Identify which cell holds the provided text, then report its [x, y] central coordinate. 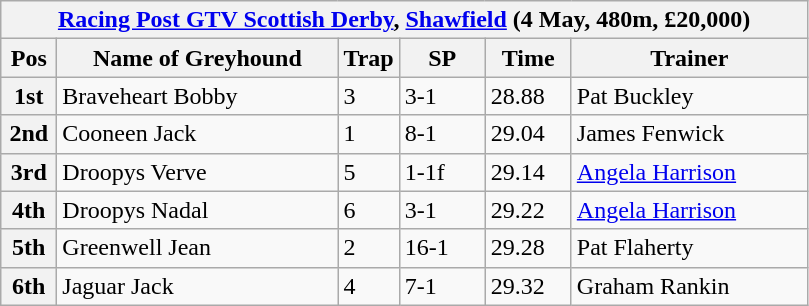
7-1 [442, 286]
Time [528, 58]
2 [368, 248]
1st [29, 96]
Pos [29, 58]
29.04 [528, 134]
6th [29, 286]
29.32 [528, 286]
Droopys Verve [198, 172]
Cooneen Jack [198, 134]
Braveheart Bobby [198, 96]
Pat Flaherty [689, 248]
1-1f [442, 172]
6 [368, 210]
Greenwell Jean [198, 248]
Jaguar Jack [198, 286]
Graham Rankin [689, 286]
Racing Post GTV Scottish Derby, Shawfield (4 May, 480m, £20,000) [404, 20]
Pat Buckley [689, 96]
Trap [368, 58]
3 [368, 96]
5th [29, 248]
16-1 [442, 248]
3rd [29, 172]
4th [29, 210]
5 [368, 172]
Name of Greyhound [198, 58]
James Fenwick [689, 134]
29.28 [528, 248]
29.22 [528, 210]
Trainer [689, 58]
1 [368, 134]
8-1 [442, 134]
Droopys Nadal [198, 210]
2nd [29, 134]
4 [368, 286]
29.14 [528, 172]
28.88 [528, 96]
SP [442, 58]
